Return [x, y] of the center of cell containing provided text 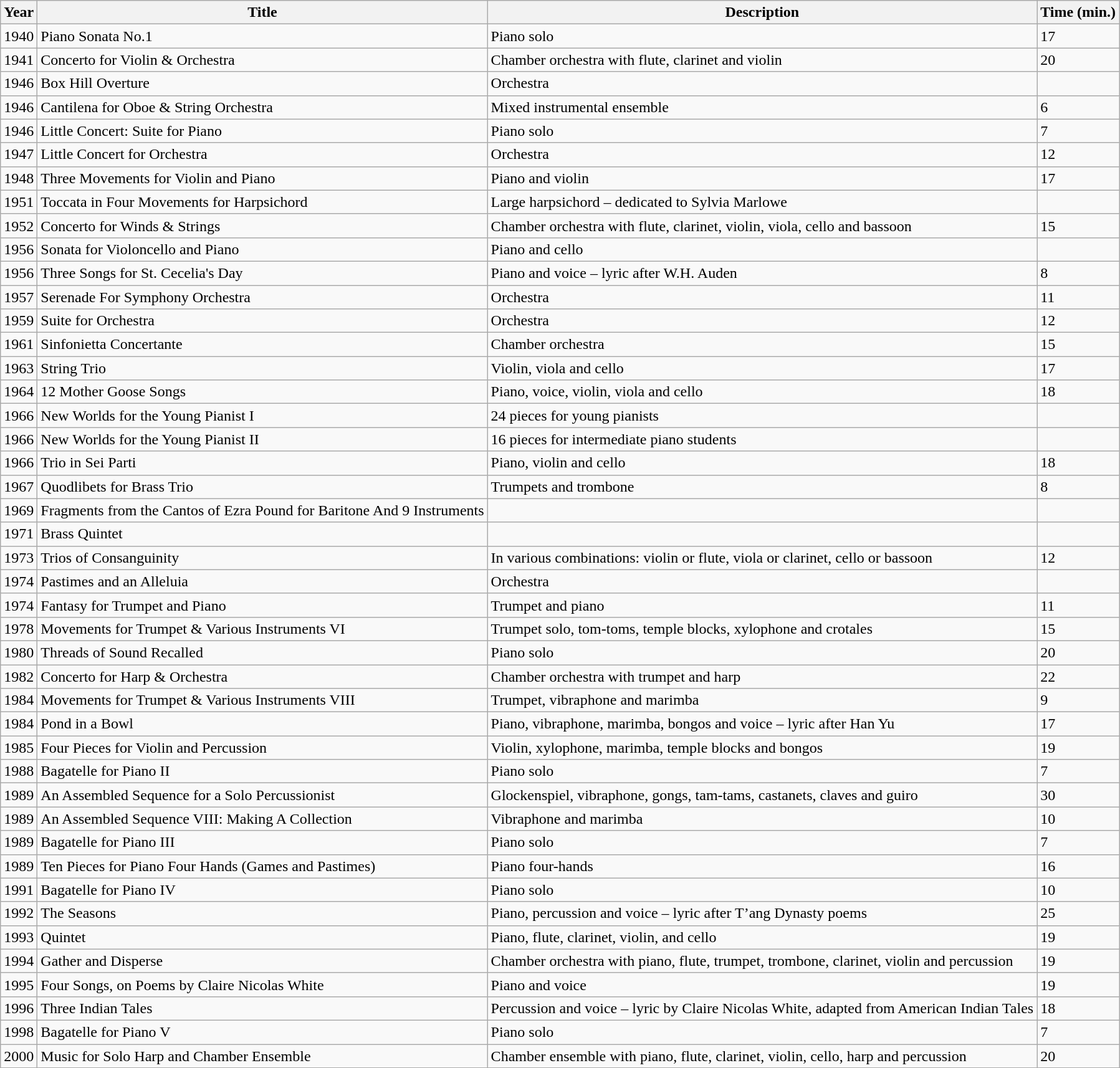
Glockenspiel, vibraphone, gongs, tam-tams, castanets, claves and guiro [762, 795]
12 Mother Goose Songs [262, 392]
1995 [19, 985]
1964 [19, 392]
Vibraphone and marimba [762, 819]
Piano and voice – lyric after W.H. Auden [762, 273]
Movements for Trumpet & Various Instruments VIII [262, 700]
1948 [19, 178]
The Seasons [262, 913]
Piano, voice, violin, viola and cello [762, 392]
1971 [19, 534]
1996 [19, 1008]
1978 [19, 629]
1993 [19, 937]
Little Concert for Orchestra [262, 155]
1940 [19, 36]
Music for Solo Harp and Chamber Ensemble [262, 1056]
Trumpet and piano [762, 605]
Piano, violin and cello [762, 463]
Time (min.) [1078, 12]
1980 [19, 652]
1941 [19, 60]
Piano, percussion and voice – lyric after T’ang Dynasty poems [762, 913]
Pond in a Bowl [262, 724]
16 pieces for intermediate piano students [762, 439]
Bagatelle for Piano II [262, 771]
Bagatelle for Piano III [262, 842]
Year [19, 12]
2000 [19, 1056]
Four Songs, on Poems by Claire Nicolas White [262, 985]
Four Pieces for Violin and Percussion [262, 748]
Percussion and voice – lyric by Claire Nicolas White, adapted from American Indian Tales [762, 1008]
Trio in Sei Parti [262, 463]
1951 [19, 202]
Sinfonietta Concertante [262, 345]
Chamber orchestra with trumpet and harp [762, 676]
Concerto for Winds & Strings [262, 226]
Threads of Sound Recalled [262, 652]
Quintet [262, 937]
Toccata in Four Movements for Harpsichord [262, 202]
Large harpsichord – dedicated to Sylvia Marlowe [762, 202]
16 [1078, 866]
30 [1078, 795]
Chamber orchestra with flute, clarinet and violin [762, 60]
9 [1078, 700]
Violin, xylophone, marimba, temple blocks and bongos [762, 748]
Box Hill Overture [262, 83]
Three Songs for St. Cecelia's Day [262, 273]
Trios of Consanguinity [262, 558]
Trumpet, vibraphone and marimba [762, 700]
New Worlds for the Young Pianist I [262, 416]
6 [1078, 107]
Fragments from the Cantos of Ezra Pound for Baritone And 9 Instruments [262, 510]
1985 [19, 748]
1973 [19, 558]
New Worlds for the Young Pianist II [262, 439]
Little Concert: Suite for Piano [262, 131]
1957 [19, 297]
Mixed instrumental ensemble [762, 107]
Piano and violin [762, 178]
1947 [19, 155]
Bagatelle for Piano IV [262, 890]
1952 [19, 226]
Piano, flute, clarinet, violin, and cello [762, 937]
Chamber orchestra with piano, flute, trumpet, trombone, clarinet, violin and percussion [762, 961]
1982 [19, 676]
1963 [19, 368]
Chamber ensemble with piano, flute, clarinet, violin, cello, harp and percussion [762, 1056]
Brass Quintet [262, 534]
1967 [19, 487]
Trumpets and trombone [762, 487]
String Trio [262, 368]
Chamber orchestra with flute, clarinet, violin, viola, cello and bassoon [762, 226]
1969 [19, 510]
22 [1078, 676]
Quodlibets for Brass Trio [262, 487]
1959 [19, 321]
1998 [19, 1032]
Description [762, 12]
Fantasy for Trumpet and Piano [262, 605]
Bagatelle for Piano V [262, 1032]
Piano, vibraphone, marimba, bongos and voice – lyric after Han Yu [762, 724]
1961 [19, 345]
Piano four-hands [762, 866]
Sonata for Violoncello and Piano [262, 249]
Pastimes and an Alleluia [262, 581]
In various combinations: violin or flute, viola or clarinet, cello or bassoon [762, 558]
Piano Sonata No.1 [262, 36]
Violin, viola and cello [762, 368]
Suite for Orchestra [262, 321]
Piano and voice [762, 985]
An Assembled Sequence for a Solo Percussionist [262, 795]
Gather and Disperse [262, 961]
24 pieces for young pianists [762, 416]
Serenade For Symphony Orchestra [262, 297]
25 [1078, 913]
1994 [19, 961]
Three Movements for Violin and Piano [262, 178]
Concerto for Harp & Orchestra [262, 676]
An Assembled Sequence VIII: Making A Collection [262, 819]
Cantilena for Oboe & String Orchestra [262, 107]
Movements for Trumpet & Various Instruments VI [262, 629]
Title [262, 12]
1991 [19, 890]
Three Indian Tales [262, 1008]
Concerto for Violin & Orchestra [262, 60]
Trumpet solo, tom-toms, temple blocks, xylophone and crotales [762, 629]
Piano and cello [762, 249]
Chamber orchestra [762, 345]
1988 [19, 771]
1992 [19, 913]
Ten Pieces for Piano Four Hands (Games and Pastimes) [262, 866]
